Identify which cell holds the provided text, then report its [x, y] central coordinate. 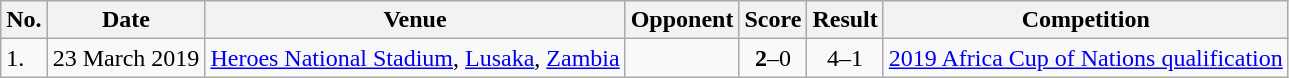
23 March 2019 [126, 58]
4–1 [845, 58]
Competition [1086, 20]
Heroes National Stadium, Lusaka, Zambia [415, 58]
2–0 [773, 58]
Result [845, 20]
2019 Africa Cup of Nations qualification [1086, 58]
No. [24, 20]
Date [126, 20]
Score [773, 20]
Opponent [682, 20]
Venue [415, 20]
1. [24, 58]
